Determine the (X, Y) coordinate at the center of the cell enclosing the given text.  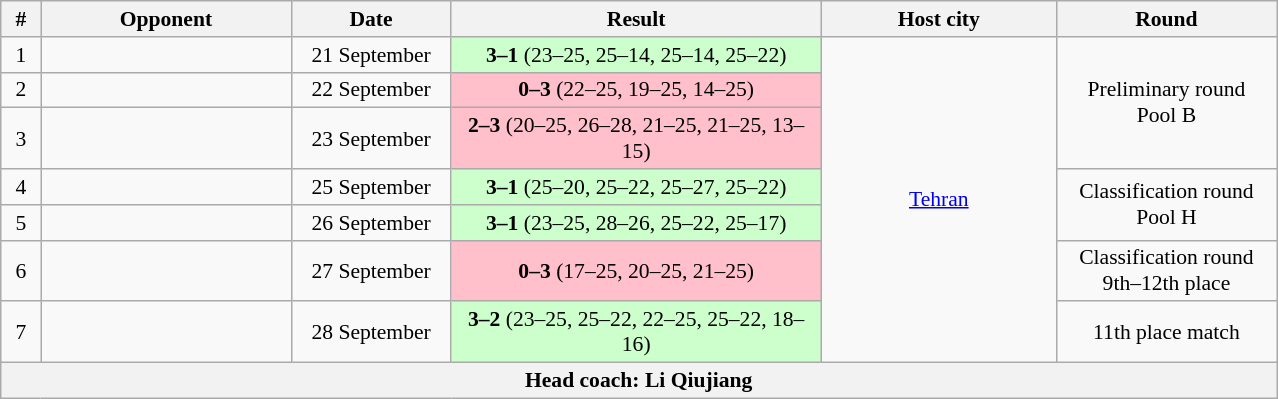
3–1 (23–25, 25–14, 25–14, 25–22) (636, 55)
3 (21, 138)
3–2 (23–25, 25–22, 22–25, 25–22, 18–16) (636, 332)
Result (636, 19)
Date (371, 19)
4 (21, 187)
Classification roundPool H (1166, 204)
6 (21, 270)
28 September (371, 332)
Host city (938, 19)
27 September (371, 270)
Opponent (166, 19)
Tehran (938, 200)
1 (21, 55)
2–3 (20–25, 26–28, 21–25, 21–25, 13–15) (636, 138)
25 September (371, 187)
22 September (371, 90)
26 September (371, 223)
Classification round9th–12th place (1166, 270)
# (21, 19)
3–1 (23–25, 28–26, 25–22, 25–17) (636, 223)
5 (21, 223)
0–3 (17–25, 20–25, 21–25) (636, 270)
23 September (371, 138)
Preliminary round Pool B (1166, 103)
11th place match (1166, 332)
Round (1166, 19)
Head coach: Li Qiujiang (639, 381)
2 (21, 90)
0–3 (22–25, 19–25, 14–25) (636, 90)
21 September (371, 55)
3–1 (25–20, 25–22, 25–27, 25–22) (636, 187)
7 (21, 332)
